Detect which cell encompasses the target text, then output its [x, y] center coordinate. 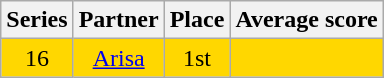
16 [37, 58]
Average score [306, 20]
Arisa [118, 58]
1st [197, 58]
Series [37, 20]
Place [197, 20]
Partner [118, 20]
